Detect which cell encompasses the target text, then output its [X, Y] center coordinate. 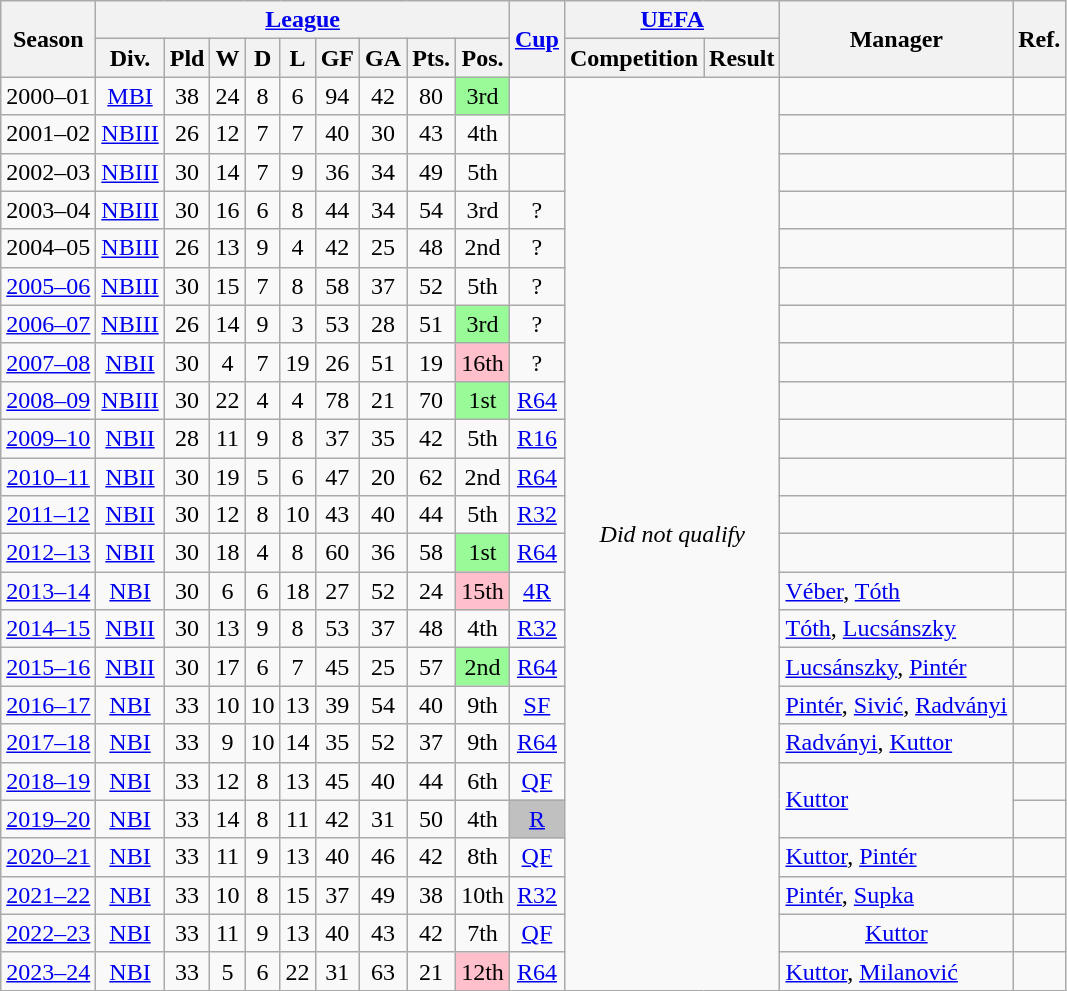
3 [298, 324]
2018–19 [48, 781]
L [298, 58]
2020–21 [48, 857]
2002–03 [48, 172]
Kuttor, Pintér [896, 857]
57 [432, 667]
2017–18 [48, 743]
8th [483, 857]
50 [432, 819]
Pintér, Sivić, Radványi [896, 705]
12th [483, 971]
W [228, 58]
7th [483, 933]
2009–10 [48, 438]
6th [483, 781]
Lucsánszky, Pintér [896, 667]
16th [483, 362]
2012–13 [48, 553]
D [262, 58]
GA [384, 58]
20 [384, 477]
78 [337, 400]
UEFA [672, 20]
2008–09 [48, 400]
2001–02 [48, 134]
2016–17 [48, 705]
2011–12 [48, 515]
2005–06 [48, 286]
46 [384, 857]
2006–07 [48, 324]
Tóth, Lucsánszky [896, 629]
GF [337, 58]
Ref. [1040, 39]
2019–20 [48, 819]
17 [228, 667]
2000–01 [48, 96]
2015–16 [48, 667]
Did not qualify [672, 534]
2023–24 [48, 971]
63 [384, 971]
Manager [896, 39]
Competition [634, 58]
MBI [130, 96]
Cup [536, 39]
47 [337, 477]
2003–04 [48, 210]
15th [483, 591]
Result [742, 58]
Véber, Tóth [896, 591]
2021–22 [48, 895]
2022–23 [48, 933]
60 [337, 553]
2013–14 [48, 591]
16 [228, 210]
62 [432, 477]
70 [432, 400]
4R [536, 591]
Season [48, 39]
80 [432, 96]
39 [337, 705]
R16 [536, 438]
94 [337, 96]
Pts. [432, 58]
2004–05 [48, 248]
Pintér, Supka [896, 895]
27 [337, 591]
2014–15 [48, 629]
Div. [130, 58]
Pos. [483, 58]
Radványi, Kuttor [896, 743]
Pld [187, 58]
R [536, 819]
10th [483, 895]
Kuttor, Milanović [896, 971]
2010–11 [48, 477]
League [303, 20]
2007–08 [48, 362]
SF [536, 705]
